Find where the given text appears and provide that cell's center as [x, y] coordinate. 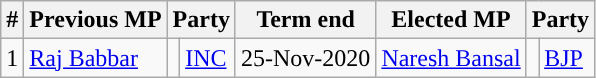
BJP [567, 58]
Raj Babbar [96, 58]
Naresh Bansal [451, 58]
Elected MP [451, 20]
Previous MP [96, 20]
Term end [305, 20]
1 [12, 58]
25-Nov-2020 [305, 58]
# [12, 20]
INC [208, 58]
